Find where the given text appears and provide that cell's center as (x, y) coordinate. 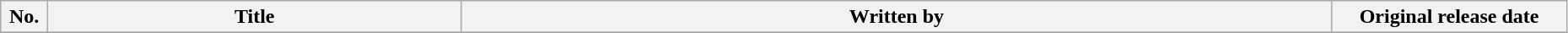
Written by (897, 17)
No. (24, 17)
Title (255, 17)
Original release date (1449, 17)
